Detect which cell encompasses the target text, then output its [X, Y] center coordinate. 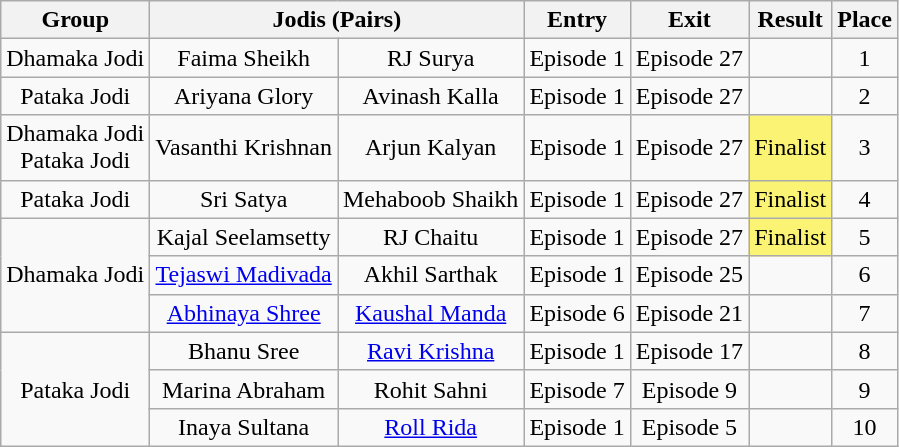
Arjun Kalyan [431, 148]
7 [865, 313]
Vasanthi Krishnan [244, 148]
Faima Sheikh [244, 58]
Jodis (Pairs) [337, 20]
RJ Surya [431, 58]
Tejaswi Madivada [244, 275]
3 [865, 148]
Mehaboob Shaikh [431, 199]
Abhinaya Shree [244, 313]
8 [865, 351]
Episode 6 [577, 313]
RJ Chaitu [431, 237]
Dhamaka Jodi Pataka Jodi [76, 148]
Place [865, 20]
Kajal Seelamsetty [244, 237]
Kaushal Manda [431, 313]
1 [865, 58]
5 [865, 237]
6 [865, 275]
Ariyana Glory [244, 96]
Sri Satya [244, 199]
Episode 17 [689, 351]
Inaya Sultana [244, 427]
Entry [577, 20]
Rohit Sahni [431, 389]
Exit [689, 20]
Marina Abraham [244, 389]
9 [865, 389]
Episode 7 [577, 389]
Avinash Kalla [431, 96]
Group [76, 20]
Akhil Sarthak [431, 275]
10 [865, 427]
Ravi Krishna [431, 351]
Episode 21 [689, 313]
Result [790, 20]
Episode 5 [689, 427]
Episode 9 [689, 389]
Roll Rida [431, 427]
2 [865, 96]
Episode 25 [689, 275]
Bhanu Sree [244, 351]
4 [865, 199]
